Return (X, Y) of the center of cell containing provided text 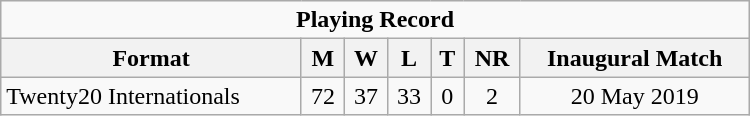
Twenty20 Internationals (152, 96)
Playing Record (375, 20)
Format (152, 58)
W (366, 58)
33 (410, 96)
T (448, 58)
72 (322, 96)
20 May 2019 (634, 96)
L (410, 58)
2 (492, 96)
0 (448, 96)
NR (492, 58)
M (322, 58)
Inaugural Match (634, 58)
37 (366, 96)
